Identify which cell holds the provided text, then report its [x, y] central coordinate. 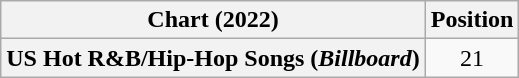
US Hot R&B/Hip-Hop Songs (Billboard) [213, 58]
21 [472, 58]
Chart (2022) [213, 20]
Position [472, 20]
